Identify which cell holds the provided text, then report its [X, Y] central coordinate. 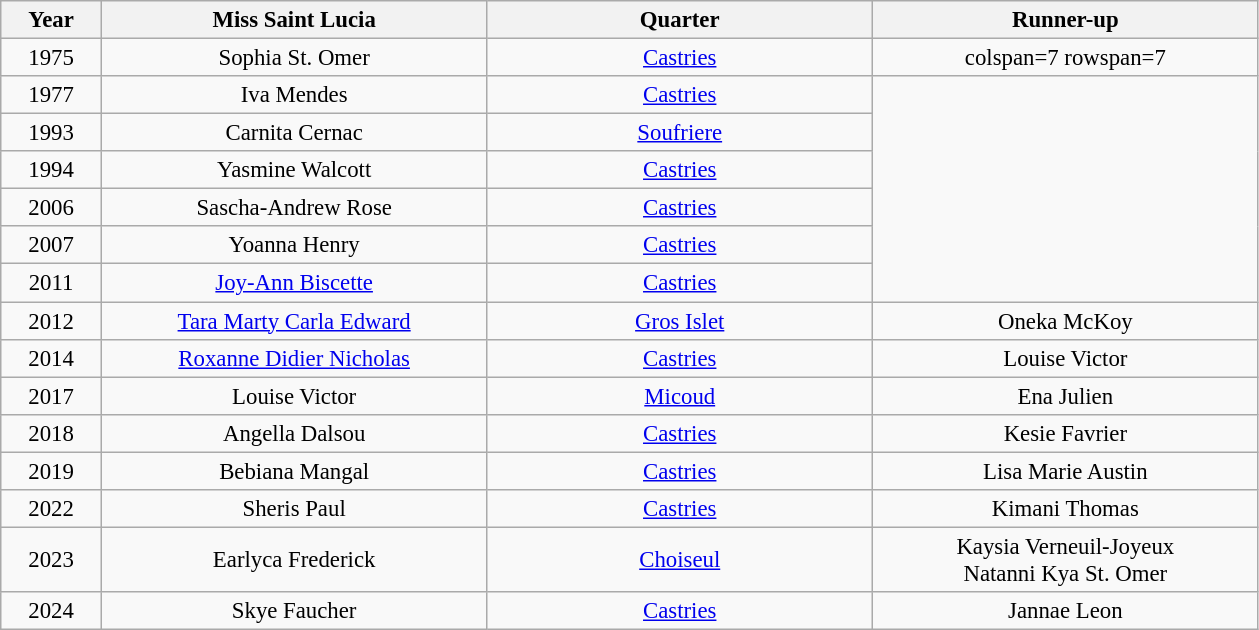
2012 [52, 321]
Soufriere [680, 133]
2019 [52, 471]
2023 [52, 560]
Lisa Marie Austin [1066, 471]
Yasmine Walcott [294, 170]
Roxanne Didier Nicholas [294, 358]
2007 [52, 245]
Bebiana Mangal [294, 471]
Jannae Leon [1066, 611]
Kimani Thomas [1066, 509]
Miss Saint Lucia [294, 20]
1977 [52, 95]
1975 [52, 58]
Quarter [680, 20]
Tara Marty Carla Edward [294, 321]
Kesie Favrier [1066, 433]
2014 [52, 358]
2024 [52, 611]
Oneka McKoy [1066, 321]
2006 [52, 208]
2017 [52, 396]
Runner-up [1066, 20]
1994 [52, 170]
Yoanna Henry [294, 245]
Earlyca Frederick [294, 560]
Kaysia Verneuil-JoyeuxNatanni Kya St. Omer [1066, 560]
Sheris Paul [294, 509]
Iva Mendes [294, 95]
Ena Julien [1066, 396]
Sascha-Andrew Rose [294, 208]
Choiseul [680, 560]
Angella Dalsou [294, 433]
Year [52, 20]
Carnita Cernac [294, 133]
2022 [52, 509]
Skye Faucher [294, 611]
Sophia St. Omer [294, 58]
colspan=7 rowspan=7 [1066, 58]
2011 [52, 283]
Gros Islet [680, 321]
1993 [52, 133]
Micoud [680, 396]
Joy-Ann Biscette [294, 283]
2018 [52, 433]
